Determine the (x, y) coordinate at the center of the cell enclosing the given text.  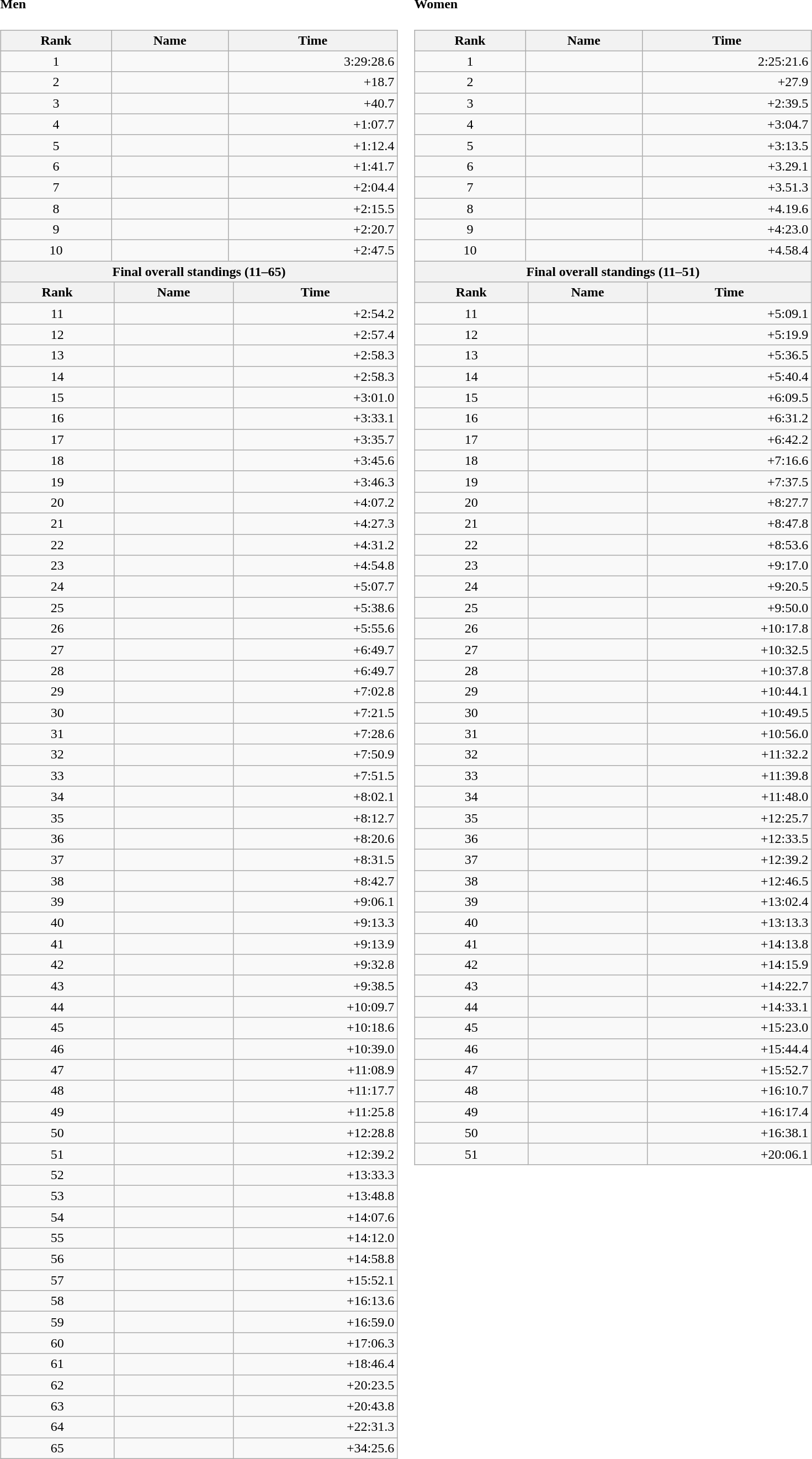
56 (57, 1259)
+1:07.7 (313, 124)
+2:20.7 (313, 230)
+16:10.7 (730, 1091)
+3:01.0 (316, 397)
+17:06.3 (316, 1343)
+7:51.5 (316, 776)
+3:45.6 (316, 460)
+2:39.5 (727, 103)
+5:09.1 (730, 314)
64 (57, 1427)
+4.19.6 (727, 209)
+8:27.7 (730, 502)
+2:54.2 (316, 314)
+18.7 (313, 82)
+6:09.5 (730, 397)
+8:12.7 (316, 818)
+5:40.4 (730, 376)
+10:17.8 (730, 629)
+4:07.2 (316, 502)
+7:28.6 (316, 734)
+9:20.5 (730, 587)
+13:33.3 (316, 1175)
63 (57, 1406)
+10:56.0 (730, 734)
61 (57, 1364)
+20:43.8 (316, 1406)
+6:31.2 (730, 418)
+20:23.5 (316, 1385)
2:25:21.6 (727, 61)
58 (57, 1301)
+2:47.5 (313, 251)
+3:46.3 (316, 481)
+7:02.8 (316, 692)
+14:58.8 (316, 1259)
+4:31.2 (316, 545)
+8:31.5 (316, 860)
+10:49.5 (730, 713)
+3:35.7 (316, 439)
+9:06.1 (316, 902)
+9:13.9 (316, 944)
+7:16.6 (730, 460)
+14:12.0 (316, 1238)
+3.51.3 (727, 187)
+3:04.7 (727, 124)
+7:37.5 (730, 481)
3:29:28.6 (313, 61)
+22:31.3 (316, 1427)
+12:46.5 (730, 881)
+5:19.9 (730, 335)
+14:33.1 (730, 1007)
+8:20.6 (316, 839)
+10:09.7 (316, 1007)
+5:55.6 (316, 629)
54 (57, 1217)
+9:38.5 (316, 986)
+11:48.0 (730, 797)
+6:42.2 (730, 439)
+12:25.7 (730, 818)
52 (57, 1175)
+16:59.0 (316, 1322)
62 (57, 1385)
+34:25.6 (316, 1448)
+5:07.7 (316, 587)
+2:15.5 (313, 209)
+10:37.8 (730, 671)
+14:22.7 (730, 986)
+2:04.4 (313, 187)
+15:23.0 (730, 1028)
+15:44.4 (730, 1049)
+12:28.8 (316, 1133)
+13:48.8 (316, 1196)
+3:33.1 (316, 418)
+3.29.1 (727, 166)
+7:50.9 (316, 755)
60 (57, 1343)
+15:52.7 (730, 1070)
+5:36.5 (730, 356)
+15:52.1 (316, 1280)
+4.58.4 (727, 251)
+11:32.2 (730, 755)
+8:02.1 (316, 797)
+16:38.1 (730, 1133)
+12:33.5 (730, 839)
+10:39.0 (316, 1049)
+1:41.7 (313, 166)
+13:13.3 (730, 923)
+8:53.6 (730, 545)
+9:50.0 (730, 608)
65 (57, 1448)
+10:44.1 (730, 692)
55 (57, 1238)
+8:42.7 (316, 881)
+13:02.4 (730, 902)
+10:32.5 (730, 650)
+14:13.8 (730, 944)
+4:54.8 (316, 566)
Final overall standings (11–65) (199, 272)
+9:13.3 (316, 923)
+4:23.0 (727, 230)
+1:12.4 (313, 145)
+27.9 (727, 82)
+16:17.4 (730, 1112)
+2:57.4 (316, 335)
+14:07.6 (316, 1217)
+18:46.4 (316, 1364)
+20:06.1 (730, 1154)
+16:13.6 (316, 1301)
+3:13.5 (727, 145)
+10:18.6 (316, 1028)
+9:17.0 (730, 566)
+9:32.8 (316, 965)
+11:08.9 (316, 1070)
+7:21.5 (316, 713)
+4:27.3 (316, 523)
+11:25.8 (316, 1112)
+11:17.7 (316, 1091)
+40.7 (313, 103)
57 (57, 1280)
53 (57, 1196)
+11:39.8 (730, 776)
+14:15.9 (730, 965)
+5:38.6 (316, 608)
+8:47.8 (730, 523)
59 (57, 1322)
Final overall standings (11–51) (613, 272)
